Determine the (x, y) coordinate at the center of the cell enclosing the given text.  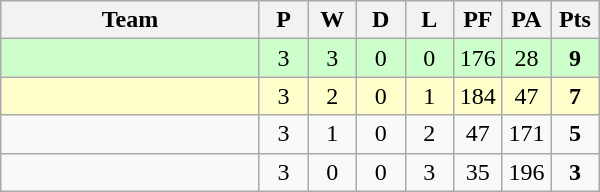
196 (526, 172)
171 (526, 134)
28 (526, 58)
7 (576, 96)
Pts (576, 20)
35 (478, 172)
PA (526, 20)
Team (130, 20)
P (284, 20)
L (430, 20)
184 (478, 96)
176 (478, 58)
5 (576, 134)
W (332, 20)
D (380, 20)
9 (576, 58)
PF (478, 20)
